Extract the (X, Y) coordinate from the center of the cell holding the provided text.  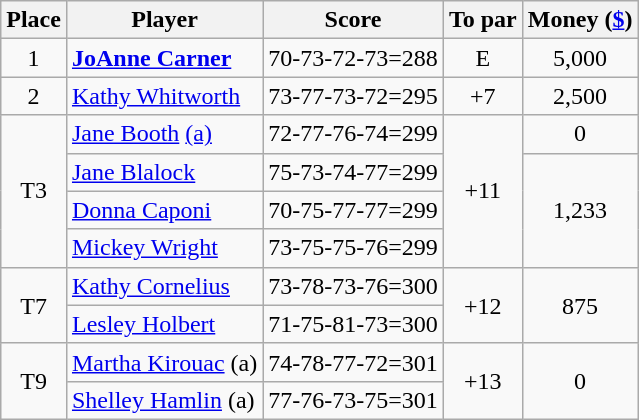
72-77-76-74=299 (354, 134)
JoAnne Carner (164, 58)
Kathy Cornelius (164, 286)
T3 (34, 191)
75-73-74-77=299 (354, 172)
Money ($) (580, 20)
+11 (482, 191)
875 (580, 305)
Shelley Hamlin (a) (164, 400)
Mickey Wright (164, 248)
To par (482, 20)
T9 (34, 381)
5,000 (580, 58)
+13 (482, 381)
Jane Booth (a) (164, 134)
73-75-75-76=299 (354, 248)
71-75-81-73=300 (354, 324)
Place (34, 20)
70-75-77-77=299 (354, 210)
73-78-73-76=300 (354, 286)
2 (34, 96)
77-76-73-75=301 (354, 400)
Donna Caponi (164, 210)
Player (164, 20)
+7 (482, 96)
Martha Kirouac (a) (164, 362)
2,500 (580, 96)
74-78-77-72=301 (354, 362)
70-73-72-73=288 (354, 58)
E (482, 58)
+12 (482, 305)
73-77-73-72=295 (354, 96)
Kathy Whitworth (164, 96)
Score (354, 20)
1,233 (580, 210)
Jane Blalock (164, 172)
1 (34, 58)
T7 (34, 305)
Lesley Holbert (164, 324)
